For the text-containing cell, return its midpoint in (X, Y) coordinate format. 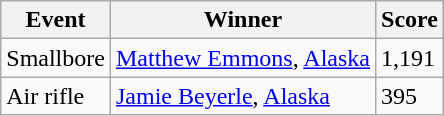
Smallbore (56, 58)
1,191 (410, 58)
Score (410, 20)
Matthew Emmons, Alaska (242, 58)
Jamie Beyerle, Alaska (242, 96)
Air rifle (56, 96)
Winner (242, 20)
Event (56, 20)
395 (410, 96)
